Detect which cell encompasses the target text, then output its (X, Y) center coordinate. 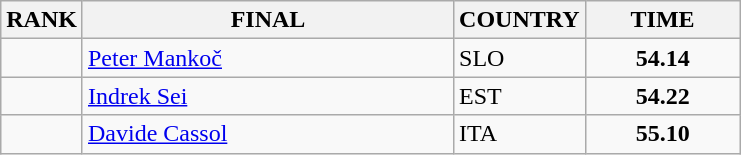
Indrek Sei (268, 96)
Davide Cassol (268, 134)
COUNTRY (520, 20)
ITA (520, 134)
54.14 (662, 58)
FINAL (268, 20)
Peter Mankoč (268, 58)
TIME (662, 20)
EST (520, 96)
RANK (42, 20)
54.22 (662, 96)
SLO (520, 58)
55.10 (662, 134)
